Return the [x, y] coordinate for the center point of the cell that contains the specified text.  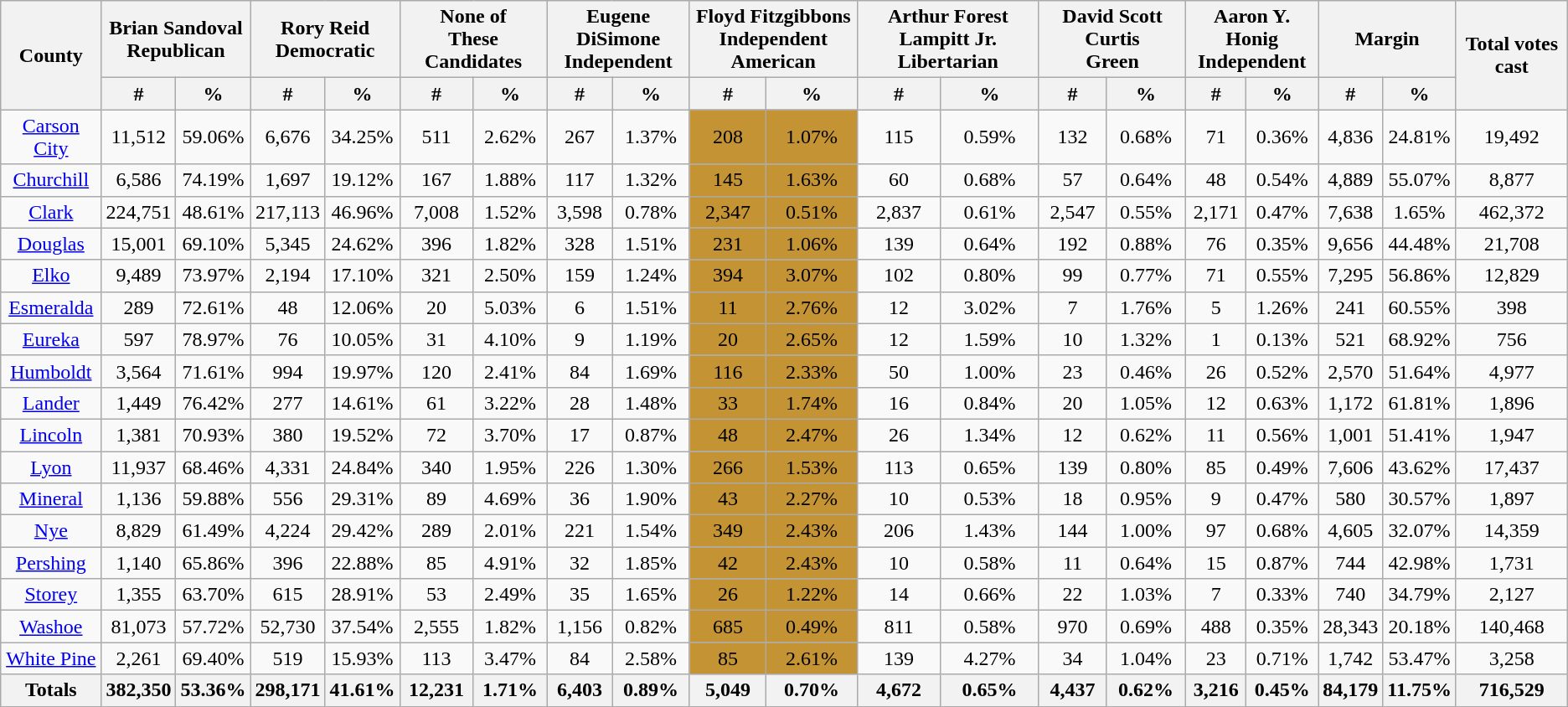
51.41% [1420, 435]
9,656 [1350, 244]
29.42% [362, 531]
22.88% [362, 563]
970 [1072, 627]
Mineral [51, 499]
556 [288, 499]
41.61% [362, 690]
1.03% [1146, 595]
2,347 [728, 212]
Lander [51, 403]
69.10% [213, 244]
20.18% [1420, 627]
Washoe [51, 627]
226 [580, 467]
61.81% [1420, 403]
White Pine [51, 658]
Carson City [51, 137]
David Scott CurtisGreen [1112, 39]
340 [436, 467]
28.91% [362, 595]
0.84% [990, 403]
0.59% [990, 137]
Nye [51, 531]
Lincoln [51, 435]
144 [1072, 531]
52,730 [288, 627]
35 [580, 595]
12.06% [362, 307]
580 [1350, 499]
2,547 [1072, 212]
0.52% [1282, 371]
398 [1511, 307]
0.33% [1282, 595]
2,194 [288, 276]
241 [1350, 307]
14.61% [362, 403]
217,113 [288, 212]
1,742 [1350, 658]
57.72% [213, 627]
0.61% [990, 212]
221 [580, 531]
2,555 [436, 627]
224,751 [139, 212]
Esmeralda [51, 307]
2.50% [510, 276]
5,345 [288, 244]
0.56% [1282, 435]
County [51, 55]
Pershing [51, 563]
117 [580, 180]
0.66% [990, 595]
60.55% [1420, 307]
7,008 [436, 212]
68.92% [1420, 339]
2.49% [510, 595]
1.37% [651, 137]
11,512 [139, 137]
Elko [51, 276]
1,156 [580, 627]
56.86% [1420, 276]
6,586 [139, 180]
811 [898, 627]
89 [436, 499]
167 [436, 180]
1.48% [651, 403]
521 [1350, 339]
6,403 [580, 690]
17,437 [1511, 467]
4.10% [510, 339]
1.43% [990, 531]
11.75% [1420, 690]
2,171 [1216, 212]
34.79% [1420, 595]
1,140 [139, 563]
59.06% [213, 137]
59.88% [213, 499]
3.22% [510, 403]
55.07% [1420, 180]
1.95% [510, 467]
Lyon [51, 467]
140,468 [1511, 627]
1.74% [812, 403]
462,372 [1511, 212]
73.97% [213, 276]
3,216 [1216, 690]
1,731 [1511, 563]
Brian SandovalRepublican [176, 39]
29.31% [362, 499]
4,437 [1072, 690]
19,492 [1511, 137]
8,829 [139, 531]
2.65% [812, 339]
17.10% [362, 276]
2.27% [812, 499]
0.88% [1146, 244]
349 [728, 531]
Floyd FitzgibbonsIndependent American [773, 39]
19.52% [362, 435]
65.86% [213, 563]
120 [436, 371]
1.34% [990, 435]
0.71% [1282, 658]
Rory ReidDemocratic [325, 39]
192 [1072, 244]
15.93% [362, 658]
1.30% [651, 467]
1,897 [1511, 499]
53 [436, 595]
1,697 [288, 180]
0.77% [1146, 276]
84,179 [1350, 690]
12,829 [1511, 276]
31 [436, 339]
488 [1216, 627]
3.02% [990, 307]
24.62% [362, 244]
17 [580, 435]
0.13% [1282, 339]
48.61% [213, 212]
42 [728, 563]
511 [436, 137]
4.27% [990, 658]
Eugene DiSimoneIndependent [618, 39]
2.62% [510, 137]
231 [728, 244]
42.98% [1420, 563]
1,381 [139, 435]
61 [436, 403]
0.69% [1146, 627]
4,224 [288, 531]
1.06% [812, 244]
1.69% [651, 371]
2.33% [812, 371]
1,449 [139, 403]
0.51% [812, 212]
15 [1216, 563]
Total votes cast [1511, 55]
1.26% [1282, 307]
1.71% [510, 690]
57 [1072, 180]
14 [898, 595]
43.62% [1420, 467]
7,606 [1350, 467]
132 [1072, 137]
4,605 [1350, 531]
0.89% [651, 690]
24.84% [362, 467]
5,049 [728, 690]
72.61% [213, 307]
6,676 [288, 137]
2.47% [812, 435]
1 [1216, 339]
298,171 [288, 690]
Douglas [51, 244]
Churchill [51, 180]
2.76% [812, 307]
Clark [51, 212]
3,564 [139, 371]
1.04% [1146, 658]
0.45% [1282, 690]
1.90% [651, 499]
10.05% [362, 339]
685 [728, 627]
4.91% [510, 563]
5 [1216, 307]
Humboldt [51, 371]
2,837 [898, 212]
63.70% [213, 595]
70.93% [213, 435]
5.03% [510, 307]
44.48% [1420, 244]
2,127 [1511, 595]
1.76% [1146, 307]
14,359 [1511, 531]
3,598 [580, 212]
4,889 [1350, 180]
0.53% [990, 499]
99 [1072, 276]
615 [288, 595]
2.61% [812, 658]
994 [288, 371]
1.59% [990, 339]
97 [1216, 531]
0.95% [1146, 499]
4,977 [1511, 371]
0.46% [1146, 371]
6 [580, 307]
2,261 [139, 658]
51.64% [1420, 371]
1.52% [510, 212]
3,258 [1511, 658]
277 [288, 403]
71.61% [213, 371]
28,343 [1350, 627]
1.05% [1146, 403]
72 [436, 435]
Eureka [51, 339]
33 [728, 403]
2,570 [1350, 371]
Storey [51, 595]
1,136 [139, 499]
Aaron Y. HonigIndependent [1252, 39]
30.57% [1420, 499]
None ofThese Candidates [473, 39]
21,708 [1511, 244]
4.69% [510, 499]
12,231 [436, 690]
1.54% [651, 531]
716,529 [1511, 690]
2.41% [510, 371]
7,295 [1350, 276]
1.22% [812, 595]
24.81% [1420, 137]
0.70% [812, 690]
102 [898, 276]
9,489 [139, 276]
15,001 [139, 244]
4,672 [898, 690]
53.47% [1420, 658]
0.36% [1282, 137]
16 [898, 403]
50 [898, 371]
74.19% [213, 180]
69.40% [213, 658]
321 [436, 276]
8,877 [1511, 180]
1.07% [812, 137]
1.19% [651, 339]
159 [580, 276]
60 [898, 180]
1.24% [651, 276]
519 [288, 658]
1,172 [1350, 403]
394 [728, 276]
7,638 [1350, 212]
267 [580, 137]
1,896 [1511, 403]
36 [580, 499]
78.97% [213, 339]
18 [1072, 499]
28 [580, 403]
0.78% [651, 212]
53.36% [213, 690]
Arthur Forest Lampitt Jr.Libertarian [948, 39]
68.46% [213, 467]
1.63% [812, 180]
76.42% [213, 403]
4,836 [1350, 137]
22 [1072, 595]
4,331 [288, 467]
3.70% [510, 435]
0.63% [1282, 403]
3.07% [812, 276]
0.54% [1282, 180]
Margin [1387, 39]
206 [898, 531]
1.88% [510, 180]
115 [898, 137]
740 [1350, 595]
266 [728, 467]
32.07% [1420, 531]
46.96% [362, 212]
756 [1511, 339]
34 [1072, 658]
32 [580, 563]
37.54% [362, 627]
2.58% [651, 658]
34.25% [362, 137]
145 [728, 180]
61.49% [213, 531]
11,937 [139, 467]
1.53% [812, 467]
208 [728, 137]
43 [728, 499]
19.12% [362, 180]
3.47% [510, 658]
597 [139, 339]
1.85% [651, 563]
116 [728, 371]
1,355 [139, 595]
744 [1350, 563]
Totals [51, 690]
328 [580, 244]
1,947 [1511, 435]
0.82% [651, 627]
1,001 [1350, 435]
380 [288, 435]
19.97% [362, 371]
2.01% [510, 531]
81,073 [139, 627]
382,350 [139, 690]
